From the cell containing the given text, extract its center point as (X, Y) coordinate. 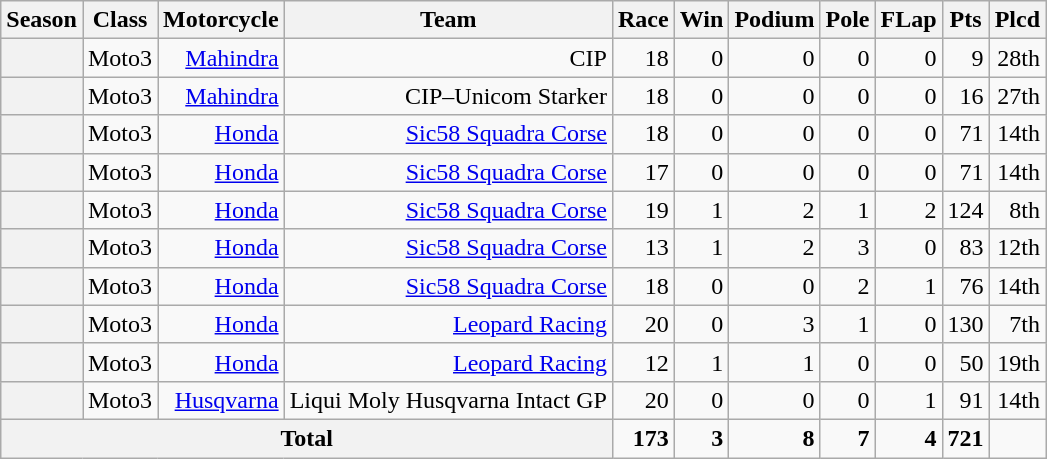
8 (774, 438)
CIP–Unicom Starker (448, 96)
Motorcycle (222, 20)
FLap (908, 20)
19th (1017, 362)
83 (966, 248)
124 (966, 210)
Liqui Moly Husqvarna Intact GP (448, 400)
16 (966, 96)
50 (966, 362)
Pole (848, 20)
7 (848, 438)
Win (702, 20)
13 (643, 248)
CIP (448, 58)
Class (120, 20)
Total (307, 438)
28th (1017, 58)
12 (643, 362)
7th (1017, 324)
Team (448, 20)
721 (966, 438)
27th (1017, 96)
91 (966, 400)
76 (966, 286)
Pts (966, 20)
173 (643, 438)
130 (966, 324)
Race (643, 20)
9 (966, 58)
8th (1017, 210)
Season (42, 20)
4 (908, 438)
Podium (774, 20)
Husqvarna (222, 400)
17 (643, 172)
12th (1017, 248)
Plcd (1017, 20)
19 (643, 210)
